Find where the given text appears and provide that cell's center as (X, Y) coordinate. 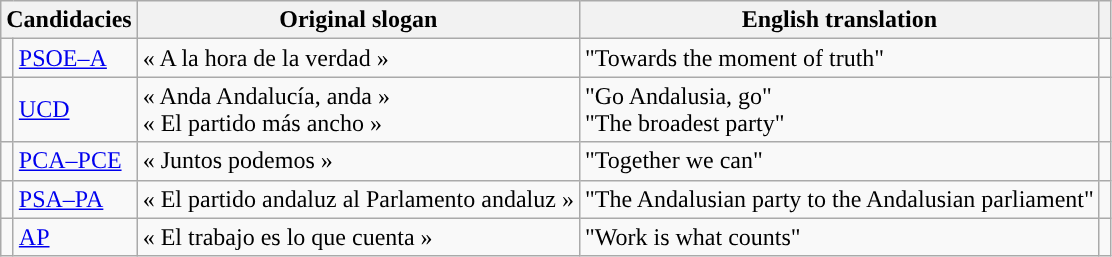
« Juntos podemos » (358, 161)
PSOE–A (75, 58)
UCD (75, 110)
"Towards the moment of truth" (839, 58)
"Together we can" (839, 161)
PSA–PA (75, 199)
« A la hora de la verdad » (358, 58)
« El trabajo es lo que cuenta » (358, 237)
Candidacies (69, 20)
PCA–PCE (75, 161)
"The Andalusian party to the Andalusian parliament" (839, 199)
"Go Andalusia, go""The broadest party" (839, 110)
English translation (839, 20)
AP (75, 237)
« El partido andaluz al Parlamento andaluz » (358, 199)
"Work is what counts" (839, 237)
« Anda Andalucía, anda »« El partido más ancho » (358, 110)
Original slogan (358, 20)
